Extract the [x, y] coordinate from the center of the cell holding the provided text.  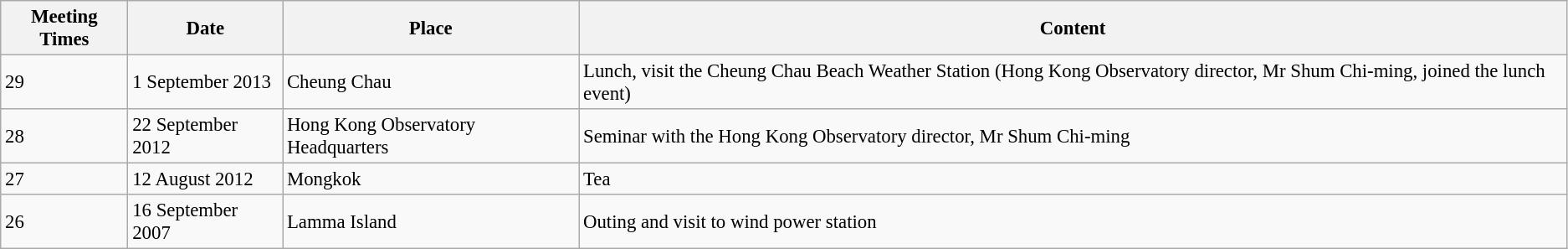
Seminar with the Hong Kong Observatory director, Mr Shum Chi-ming [1073, 136]
Date [206, 29]
26 [64, 221]
Hong Kong Observatory Headquarters [431, 136]
27 [64, 179]
Outing and visit to wind power station [1073, 221]
12 August 2012 [206, 179]
22 September 2012 [206, 136]
Lunch, visit the Cheung Chau Beach Weather Station (Hong Kong Observatory director, Mr Shum Chi-ming, joined the lunch event) [1073, 82]
28 [64, 136]
16 September 2007 [206, 221]
29 [64, 82]
Cheung Chau [431, 82]
Lamma Island [431, 221]
Tea [1073, 179]
Meeting Times [64, 29]
Place [431, 29]
Content [1073, 29]
1 September 2013 [206, 82]
Mongkok [431, 179]
